For the text-containing cell, return its midpoint in [x, y] coordinate format. 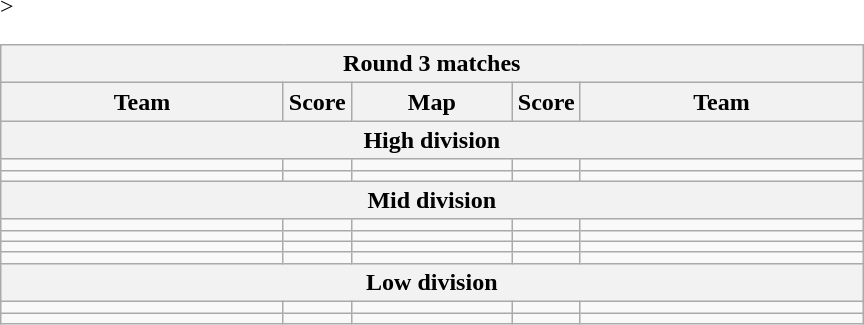
Low division [432, 282]
Round 3 matches [432, 64]
Map [432, 102]
High division [432, 140]
Mid division [432, 200]
